Scan for the cell matching the given text and deliver its (X, Y) coordinate at center. 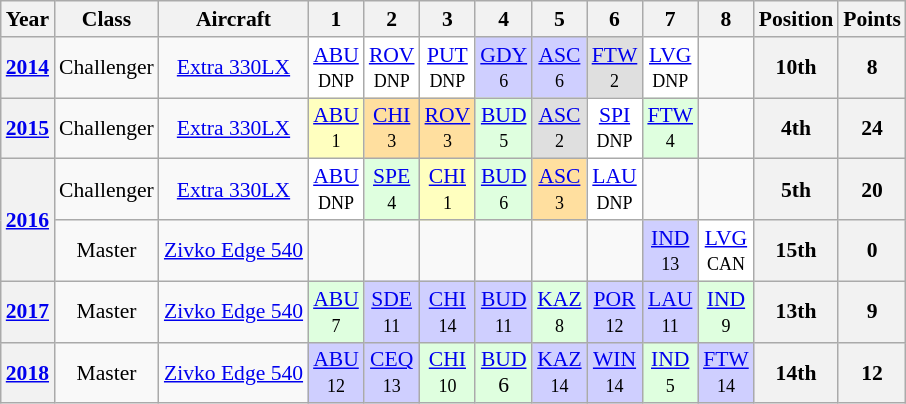
ABU12 (336, 372)
FTW2 (615, 68)
CHI14 (448, 312)
3 (448, 19)
SPE4 (392, 190)
PUTDNP (448, 68)
LVGDNP (670, 68)
15th (796, 250)
FTW14 (726, 372)
5 (559, 19)
ABU7 (336, 312)
9 (872, 312)
ROV3 (448, 128)
7 (670, 19)
LAU11 (670, 312)
6 (615, 19)
13th (796, 312)
SDE11 (392, 312)
CHI1 (448, 190)
SPIDNP (615, 128)
20 (872, 190)
10th (796, 68)
ASC6 (559, 68)
CEQ13 (392, 372)
IND9 (726, 312)
FTW4 (670, 128)
ABU1 (336, 128)
LVGCAN (726, 250)
WIN14 (615, 372)
14th (796, 372)
4 (504, 19)
KAZ14 (559, 372)
GDY6 (504, 68)
CHI10 (448, 372)
KAZ8 (559, 312)
2015 (28, 128)
Class (106, 19)
ASC3 (559, 190)
Aircraft (234, 19)
ASC2 (559, 128)
5th (796, 190)
1 (336, 19)
Position (796, 19)
12 (872, 372)
Year (28, 19)
4th (796, 128)
2018 (28, 372)
Points (872, 19)
BUD5 (504, 128)
0 (872, 250)
24 (872, 128)
2017 (28, 312)
2016 (28, 220)
BUD11 (504, 312)
POR12 (615, 312)
2 (392, 19)
LAUDNP (615, 190)
IND5 (670, 372)
CHI3 (392, 128)
2014 (28, 68)
IND13 (670, 250)
ROVDNP (392, 68)
